Scan for the cell matching the given text and deliver its (x, y) coordinate at center. 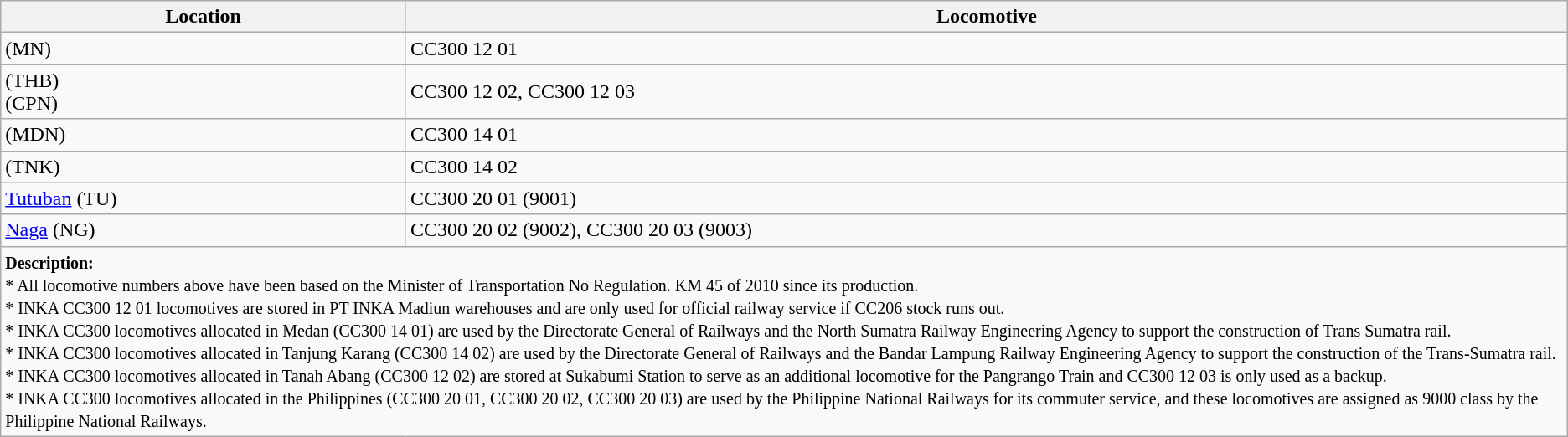
CC300 20 01 (9001) (987, 198)
Tutuban (TU) (204, 198)
(MDN) (204, 135)
Naga (NG) (204, 230)
CC300 12 01 (987, 49)
CC300 14 01 (987, 135)
CC300 12 02, CC300 12 03 (987, 92)
Locomotive (987, 17)
CC300 20 02 (9002), CC300 20 03 (9003) (987, 230)
(THB) (CPN) (204, 92)
(MN) (204, 49)
Location (204, 17)
(TNK) (204, 167)
CC300 14 02 (987, 167)
